For the text-containing cell, return its midpoint in [X, Y] coordinate format. 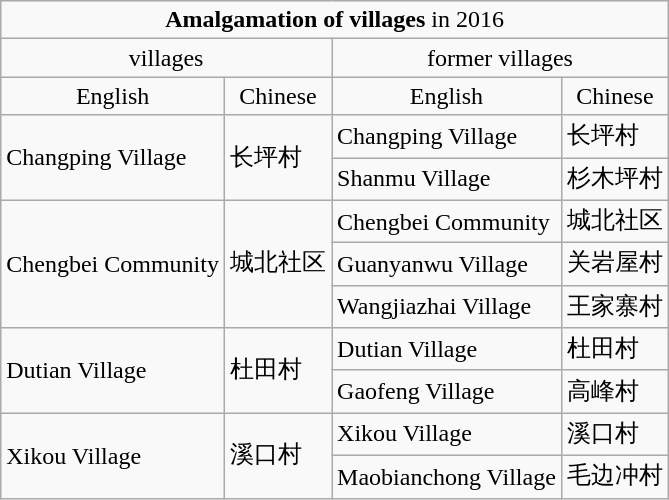
关岩屋村 [614, 264]
Shanmu Village [447, 180]
Wangjiazhai Village [447, 306]
Amalgamation of villages in 2016 [335, 20]
毛边冲村 [614, 476]
高峰村 [614, 392]
Guanyanwu Village [447, 264]
Maobianchong Village [447, 476]
王家寨村 [614, 306]
former villages [500, 58]
杉木坪村 [614, 180]
villages [166, 58]
Gaofeng Village [447, 392]
